Extract the [x, y] coordinate from the center of the cell holding the provided text.  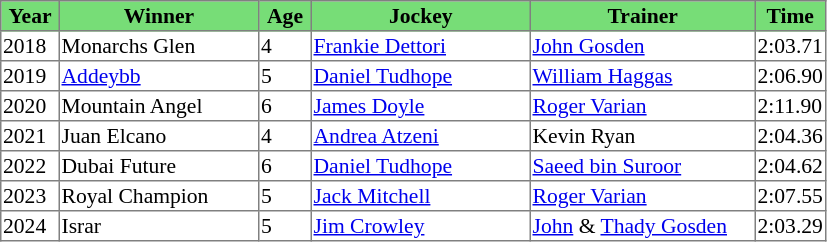
Dubai Future [159, 166]
Jim Crowley [420, 226]
2:03.71 [790, 46]
Jack Mitchell [420, 196]
2021 [30, 136]
2022 [30, 166]
Year [30, 16]
Age [285, 16]
Trainer [642, 16]
Mountain Angel [159, 106]
Andrea Atzeni [420, 136]
Jockey [420, 16]
Time [790, 16]
Monarchs Glen [159, 46]
James Doyle [420, 106]
2:03.29 [790, 226]
2:06.90 [790, 76]
Winner [159, 16]
Addeybb [159, 76]
2020 [30, 106]
Israr [159, 226]
Frankie Dettori [420, 46]
2018 [30, 46]
2:04.62 [790, 166]
2:04.36 [790, 136]
Juan Elcano [159, 136]
John & Thady Gosden [642, 226]
2024 [30, 226]
Royal Champion [159, 196]
2:11.90 [790, 106]
2019 [30, 76]
John Gosden [642, 46]
William Haggas [642, 76]
2023 [30, 196]
2:07.55 [790, 196]
Kevin Ryan [642, 136]
Saeed bin Suroor [642, 166]
